Extract the (x, y) coordinate from the center of the cell holding the provided text.  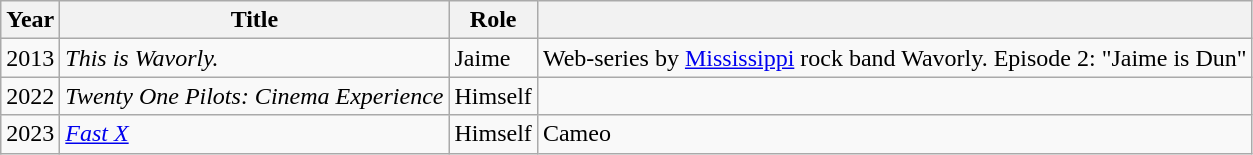
Web-series by Mississippi rock band Wavorly. Episode 2: "Jaime is Dun" (894, 58)
Twenty One Pilots: Cinema Experience (254, 96)
Fast X (254, 134)
2023 (30, 134)
This is Wavorly. (254, 58)
2013 (30, 58)
Jaime (493, 58)
2022 (30, 96)
Year (30, 20)
Cameo (894, 134)
Title (254, 20)
Role (493, 20)
